From the cell containing the given text, extract its center point as (x, y) coordinate. 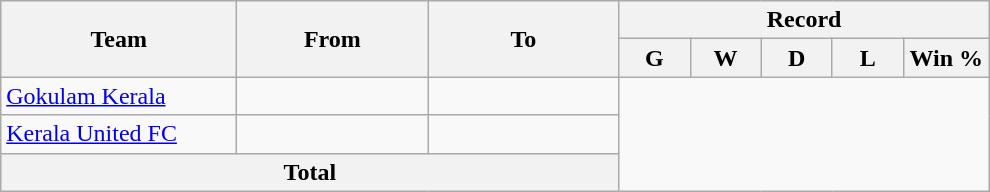
D (796, 58)
Record (804, 20)
To (524, 39)
W (726, 58)
Win % (946, 58)
Gokulam Kerala (119, 96)
Team (119, 39)
Kerala United FC (119, 134)
L (868, 58)
Total (310, 172)
G (654, 58)
From (332, 39)
